From the cell containing the given text, extract its center point as (x, y) coordinate. 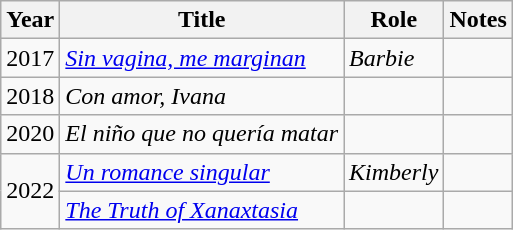
2020 (30, 134)
2022 (30, 191)
Con amor, Ivana (202, 96)
Notes (478, 20)
El niño que no quería matar (202, 134)
Title (202, 20)
2017 (30, 58)
Role (394, 20)
Year (30, 20)
Barbie (394, 58)
Kimberly (394, 172)
Un romance singular (202, 172)
Sin vagina, me marginan (202, 58)
2018 (30, 96)
The Truth of Xanaxtasia (202, 210)
